Capture the cell that displays the provided text and extract its [x, y] central coordinate. 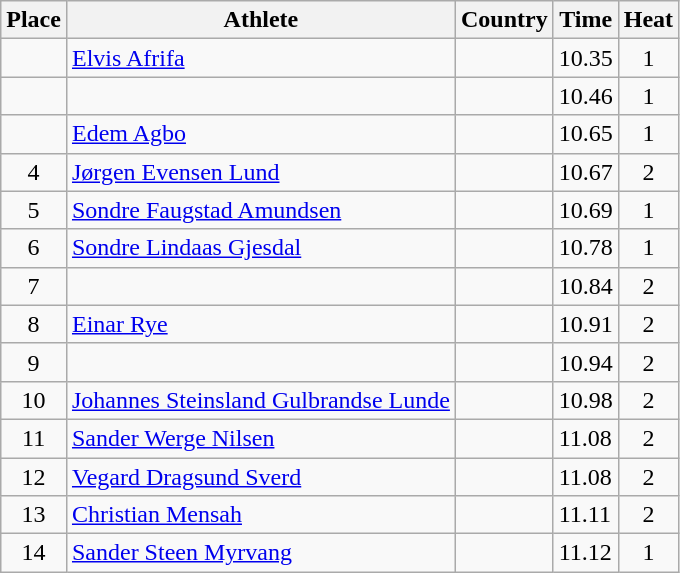
7 [34, 286]
Johannes Steinsland Gulbrandse Lunde [260, 400]
8 [34, 324]
10.69 [586, 210]
Sondre Faugstad Amundsen [260, 210]
11.11 [586, 515]
Sondre Lindaas Gjesdal [260, 248]
Sander Steen Myrvang [260, 553]
11.12 [586, 553]
14 [34, 553]
Christian Mensah [260, 515]
10.67 [586, 172]
12 [34, 477]
10.46 [586, 96]
4 [34, 172]
9 [34, 362]
Jørgen Evensen Lund [260, 172]
10.84 [586, 286]
Sander Werge Nilsen [260, 438]
Elvis Afrifa [260, 58]
13 [34, 515]
Country [504, 20]
5 [34, 210]
10.65 [586, 134]
10.98 [586, 400]
Athlete [260, 20]
Vegard Dragsund Sverd [260, 477]
10.78 [586, 248]
Time [586, 20]
Heat [648, 20]
Place [34, 20]
10.35 [586, 58]
Edem Agbo [260, 134]
10 [34, 400]
10.94 [586, 362]
10.91 [586, 324]
11 [34, 438]
6 [34, 248]
Einar Rye [260, 324]
